Output the [X, Y] coordinate of the center of the cell containing the given text.  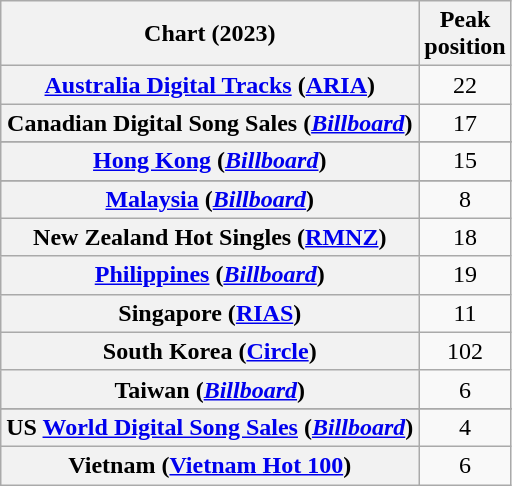
Malaysia (Billboard) [210, 199]
4 [465, 427]
19 [465, 275]
17 [465, 123]
15 [465, 161]
Chart (2023) [210, 34]
18 [465, 237]
South Korea (Circle) [210, 351]
Australia Digital Tracks (ARIA) [210, 85]
Peakposition [465, 34]
Singapore (RIAS) [210, 313]
Philippines (Billboard) [210, 275]
102 [465, 351]
Canadian Digital Song Sales (Billboard) [210, 123]
Hong Kong (Billboard) [210, 161]
Taiwan (Billboard) [210, 389]
11 [465, 313]
22 [465, 85]
Vietnam (Vietnam Hot 100) [210, 465]
US World Digital Song Sales (Billboard) [210, 427]
8 [465, 199]
New Zealand Hot Singles (RMNZ) [210, 237]
